Return the [x, y] coordinate for the center point of the cell that contains the specified text.  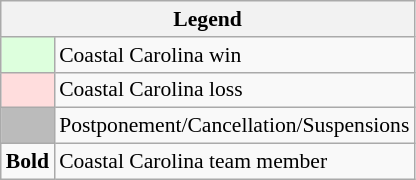
Legend [208, 19]
Postponement/Cancellation/Suspensions [234, 126]
Coastal Carolina win [234, 55]
Coastal Carolina loss [234, 90]
Coastal Carolina team member [234, 162]
Bold [28, 162]
